From the cell containing the given text, extract its center point as [x, y] coordinate. 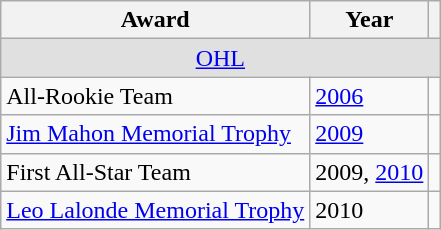
2010 [370, 210]
OHL [220, 58]
Jim Mahon Memorial Trophy [156, 134]
2006 [370, 96]
All-Rookie Team [156, 96]
Leo Lalonde Memorial Trophy [156, 210]
Award [156, 20]
2009, 2010 [370, 172]
2009 [370, 134]
Year [370, 20]
First All-Star Team [156, 172]
